Identify which cell holds the provided text, then report its (X, Y) central coordinate. 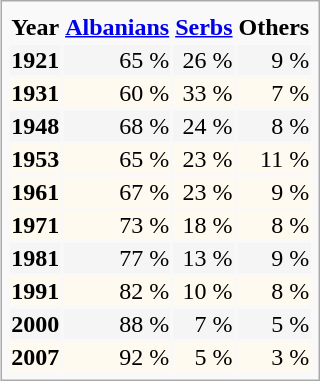
1961 (36, 192)
1948 (36, 126)
Albanians (118, 27)
1981 (36, 258)
82 % (118, 291)
1931 (36, 93)
26 % (204, 60)
60 % (118, 93)
Serbs (204, 27)
77 % (118, 258)
67 % (118, 192)
13 % (204, 258)
1921 (36, 60)
3 % (274, 357)
11 % (274, 159)
2000 (36, 324)
Year (36, 27)
73 % (118, 225)
10 % (204, 291)
1991 (36, 291)
33 % (204, 93)
Others (274, 27)
92 % (118, 357)
88 % (118, 324)
1971 (36, 225)
1953 (36, 159)
68 % (118, 126)
2007 (36, 357)
18 % (204, 225)
24 % (204, 126)
